Return the (X, Y) coordinate for the center point of the cell that contains the specified text.  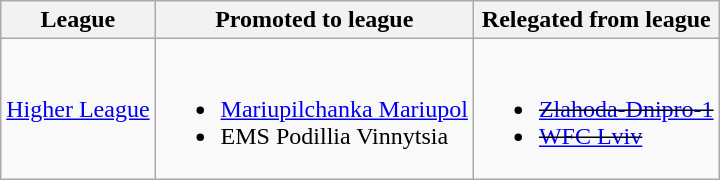
Mariupilchanka MariupolEMS Podillia Vinnytsia (314, 109)
Relegated from league (596, 20)
League (78, 20)
Promoted to league (314, 20)
Zlahoda-Dnipro-1WFC Lviv (596, 109)
Higher League (78, 109)
